Return the [X, Y] coordinate for the center point of the cell that contains the specified text.  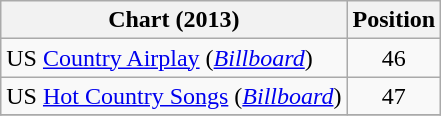
US Country Airplay (Billboard) [174, 58]
46 [394, 58]
47 [394, 96]
US Hot Country Songs (Billboard) [174, 96]
Chart (2013) [174, 20]
Position [394, 20]
